Determine the [x, y] coordinate at the center of the cell enclosing the given text.  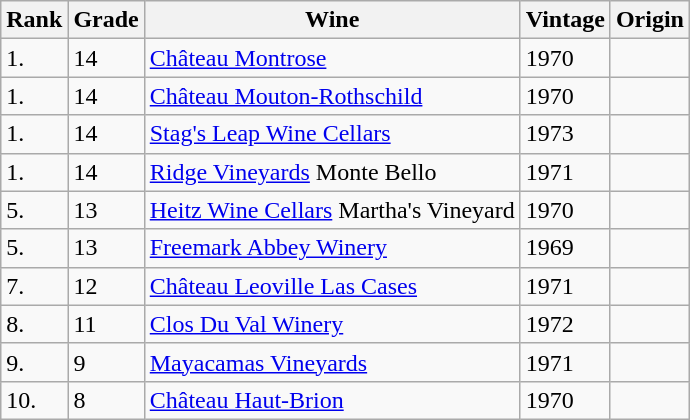
Vintage [565, 20]
8 [106, 400]
Heitz Wine Cellars Martha's Vineyard [332, 210]
9. [34, 362]
Wine [332, 20]
Ridge Vineyards Monte Bello [332, 172]
Freemark Abbey Winery [332, 248]
1973 [565, 134]
Mayacamas Vineyards [332, 362]
9 [106, 362]
8. [34, 324]
12 [106, 286]
1972 [565, 324]
Château Montrose [332, 58]
Origin [650, 20]
11 [106, 324]
7. [34, 286]
Stag's Leap Wine Cellars [332, 134]
Château Leoville Las Cases [332, 286]
Château Mouton-Rothschild [332, 96]
10. [34, 400]
Rank [34, 20]
Château Haut-Brion [332, 400]
Clos Du Val Winery [332, 324]
Grade [106, 20]
1969 [565, 248]
